Provide the (x, y) coordinate of the cell's center where the given text is located.  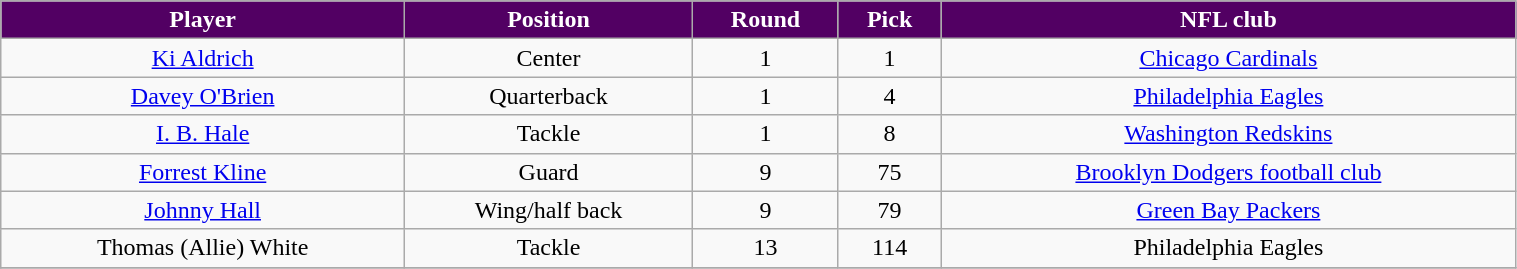
79 (889, 210)
Guard (549, 172)
Chicago Cardinals (1228, 58)
NFL club (1228, 20)
Position (549, 20)
114 (889, 248)
Forrest Kline (203, 172)
Pick (889, 20)
Quarterback (549, 96)
Thomas (Allie) White (203, 248)
Player (203, 20)
Brooklyn Dodgers football club (1228, 172)
13 (766, 248)
Wing/half back (549, 210)
Davey O'Brien (203, 96)
75 (889, 172)
Ki Aldrich (203, 58)
I. B. Hale (203, 134)
Round (766, 20)
8 (889, 134)
Washington Redskins (1228, 134)
Johnny Hall (203, 210)
Green Bay Packers (1228, 210)
Center (549, 58)
4 (889, 96)
